From the cell containing the given text, extract its center point as (X, Y) coordinate. 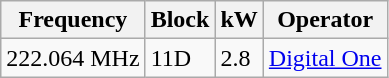
Operator (325, 20)
kW (239, 20)
Digital One (325, 58)
222.064 MHz (73, 58)
2.8 (239, 58)
Frequency (73, 20)
Block (180, 20)
11D (180, 58)
